Scan for the cell matching the given text and deliver its [x, y] coordinate at center. 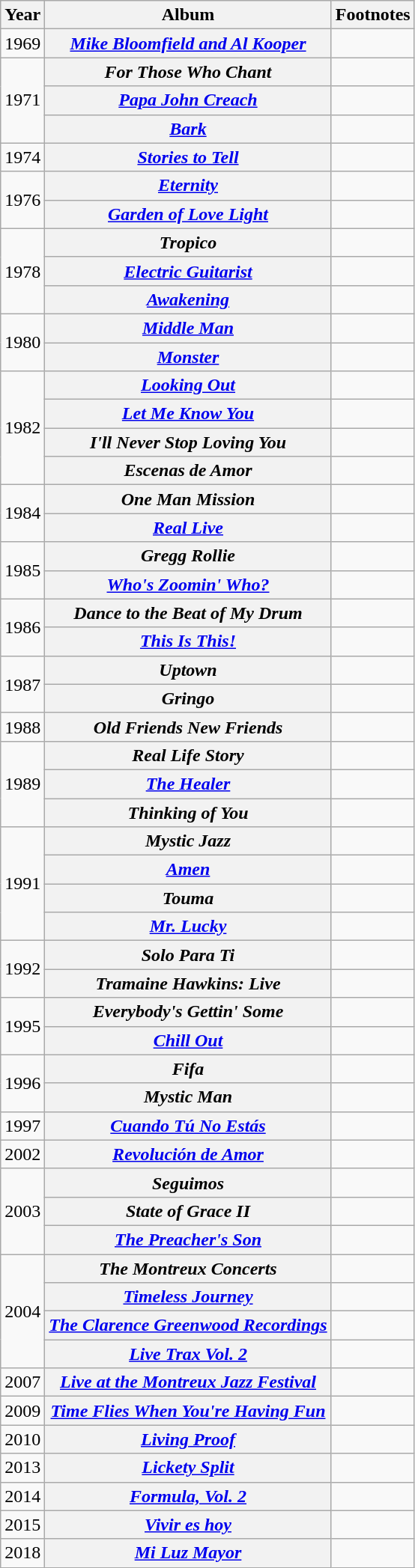
2018 [22, 1553]
Escenas de Amor [188, 471]
1992 [22, 969]
Middle Man [188, 328]
2002 [22, 1154]
Real Live [188, 528]
1974 [22, 157]
Timeless Journey [188, 1297]
Album [188, 15]
Stories to Tell [188, 157]
Amen [188, 870]
1976 [22, 200]
Mystic Man [188, 1097]
The Clarence Greenwood Recordings [188, 1326]
1997 [22, 1126]
Chill Out [188, 1040]
Gregg Rollie [188, 556]
1995 [22, 1026]
Garden of Love Light [188, 214]
Papa John Creach [188, 100]
Solo Para Ti [188, 955]
2014 [22, 1496]
Mi Luz Mayor [188, 1553]
1969 [22, 43]
Touma [188, 898]
Who's Zoomin' Who? [188, 585]
Cuando Tú No Estás [188, 1126]
Lickety Split [188, 1468]
State of Grace II [188, 1211]
Vivir es hoy [188, 1525]
Everybody's Gettin' Some [188, 1012]
This Is This! [188, 641]
2007 [22, 1382]
2015 [22, 1525]
The Healer [188, 784]
Let Me Know You [188, 414]
1988 [22, 727]
Gringo [188, 698]
The Preacher's Son [188, 1239]
I'll Never Stop Loving You [188, 442]
Time Flies When You're Having Fun [188, 1411]
1991 [22, 884]
1984 [22, 513]
Formula, Vol. 2 [188, 1496]
Dance to the Beat of My Drum [188, 613]
Tramaine Hawkins: Live [188, 983]
Electric Guitarist [188, 271]
Uptown [188, 670]
Monster [188, 357]
Old Friends New Friends [188, 727]
Mystic Jazz [188, 841]
Tropico [188, 242]
1986 [22, 627]
Mike Bloomfield and Al Kooper [188, 43]
Year [22, 15]
Fifa [188, 1069]
Live at the Montreux Jazz Festival [188, 1382]
Seguimos [188, 1183]
1982 [22, 428]
Bark [188, 129]
The Montreux Concerts [188, 1269]
1989 [22, 784]
Footnotes [373, 15]
1987 [22, 684]
For Those Who Chant [188, 72]
1980 [22, 342]
2009 [22, 1411]
Revolución de Amor [188, 1154]
2010 [22, 1439]
2003 [22, 1211]
1985 [22, 570]
Awakening [188, 299]
1996 [22, 1083]
Living Proof [188, 1439]
Looking Out [188, 385]
One Man Mission [188, 499]
1971 [22, 100]
Thinking of You [188, 812]
1978 [22, 271]
Mr. Lucky [188, 927]
Eternity [188, 186]
2013 [22, 1468]
2004 [22, 1311]
Live Trax Vol. 2 [188, 1354]
Real Life Story [188, 755]
